Scan for the cell matching the given text and deliver its [X, Y] coordinate at center. 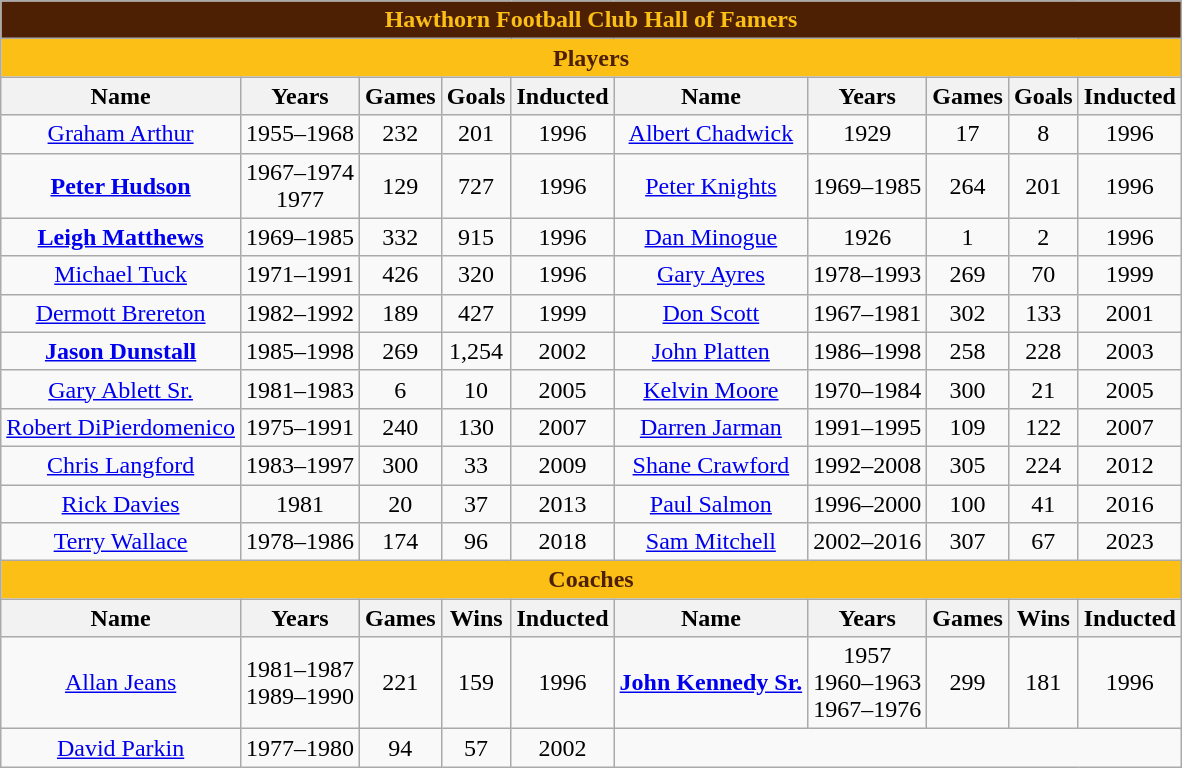
100 [968, 503]
1967–1981 [868, 313]
2 [1043, 237]
1985–1998 [300, 351]
Rick Davies [121, 503]
2013 [562, 503]
Chris Langford [121, 465]
1982–1992 [300, 313]
Coaches [592, 580]
1926 [868, 237]
228 [1043, 351]
332 [401, 237]
Peter Knights [711, 186]
Dermott Brereton [121, 313]
189 [401, 313]
41 [1043, 503]
2016 [1130, 503]
Dan Minogue [711, 237]
Michael Tuck [121, 275]
133 [1043, 313]
1981–19871989–1990 [300, 683]
1996–2000 [868, 503]
Don Scott [711, 313]
Darren Jarman [711, 427]
2009 [562, 465]
Robert DiPierdomenico [121, 427]
129 [401, 186]
224 [1043, 465]
264 [968, 186]
427 [476, 313]
96 [476, 542]
Kelvin Moore [711, 389]
305 [968, 465]
David Parkin [121, 748]
Jason Dunstall [121, 351]
122 [1043, 427]
1929 [868, 134]
6 [401, 389]
Gary Ayres [711, 275]
320 [476, 275]
33 [476, 465]
Gary Ablett Sr. [121, 389]
67 [1043, 542]
1971–1991 [300, 275]
Graham Arthur [121, 134]
1981–1983 [300, 389]
174 [401, 542]
1955–1968 [300, 134]
1975–1991 [300, 427]
181 [1043, 683]
94 [401, 748]
10 [476, 389]
17 [968, 134]
2001 [1130, 313]
19571960–19631967–1976 [868, 683]
Players [592, 58]
1967–19741977 [300, 186]
John Platten [711, 351]
Hawthorn Football Club Hall of Famers [592, 20]
2012 [1130, 465]
Shane Crawford [711, 465]
2023 [1130, 542]
37 [476, 503]
426 [401, 275]
258 [968, 351]
130 [476, 427]
Allan Jeans [121, 683]
Terry Wallace [121, 542]
159 [476, 683]
1,254 [476, 351]
2003 [1130, 351]
232 [401, 134]
299 [968, 683]
20 [401, 503]
1978–1986 [300, 542]
1981 [300, 503]
1977–1980 [300, 748]
Peter Hudson [121, 186]
727 [476, 186]
915 [476, 237]
John Kennedy Sr. [711, 683]
302 [968, 313]
1 [968, 237]
1970–1984 [868, 389]
109 [968, 427]
1991–1995 [868, 427]
Albert Chadwick [711, 134]
70 [1043, 275]
2002–2016 [868, 542]
Sam Mitchell [711, 542]
2018 [562, 542]
21 [1043, 389]
8 [1043, 134]
221 [401, 683]
1992–2008 [868, 465]
Leigh Matthews [121, 237]
57 [476, 748]
Paul Salmon [711, 503]
1983–1997 [300, 465]
307 [968, 542]
240 [401, 427]
1978–1993 [868, 275]
1986–1998 [868, 351]
